Output the [X, Y] coordinate of the center of the cell containing the given text.  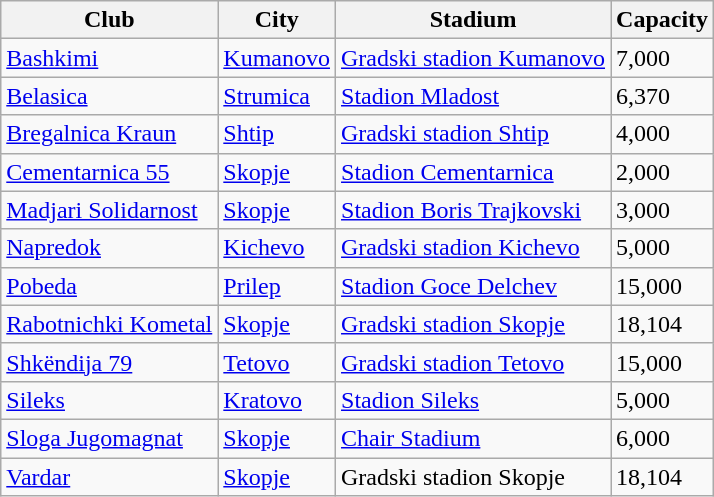
Sloga Jugomagnat [110, 438]
Stadion Mladost [474, 96]
6,000 [662, 438]
Shkëndija 79 [110, 362]
Gradski stadion Tetovo [474, 362]
Belasica [110, 96]
Chair Stadium [474, 438]
Napredok [110, 248]
City [277, 20]
Tetovo [277, 362]
Capacity [662, 20]
Shtip [277, 134]
Gradski stadion Kichevo [474, 248]
Strumica [277, 96]
Gradski stadion Kumanovo [474, 58]
Bregalnica Kraun [110, 134]
Rabotnichki Kometal [110, 324]
Vardar [110, 477]
Cementarnica 55 [110, 172]
Kichevo [277, 248]
2,000 [662, 172]
7,000 [662, 58]
Madjari Solidarnost [110, 210]
6,370 [662, 96]
Stadion Goce Delchev [474, 286]
Sileks [110, 400]
Bashkimi [110, 58]
Stadium [474, 20]
Prilep [277, 286]
4,000 [662, 134]
Kratovo [277, 400]
Kumanovo [277, 58]
Stadion Boris Trajkovski [474, 210]
Club [110, 20]
Gradski stadion Shtip [474, 134]
Stadion Sileks [474, 400]
3,000 [662, 210]
Stadion Cementarnica [474, 172]
Pobeda [110, 286]
